For the text-containing cell, return its midpoint in (X, Y) coordinate format. 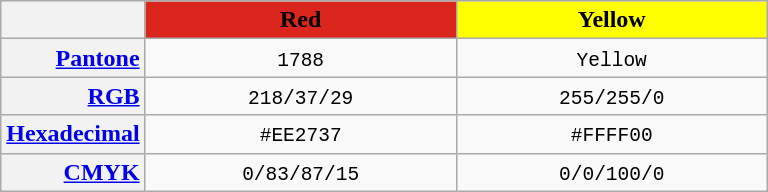
1788 (300, 58)
Red (300, 20)
RGB (73, 96)
255/255/0 (612, 96)
#FFFF00 (612, 134)
Pantone (73, 58)
#EE2737 (300, 134)
218/37/29 (300, 96)
0/83/87/15 (300, 172)
CMYK (73, 172)
0/0/100/0 (612, 172)
Hexadecimal (73, 134)
